Pinpoint the cell where the given text exists, returning its [x, y] midpoint coordinate. 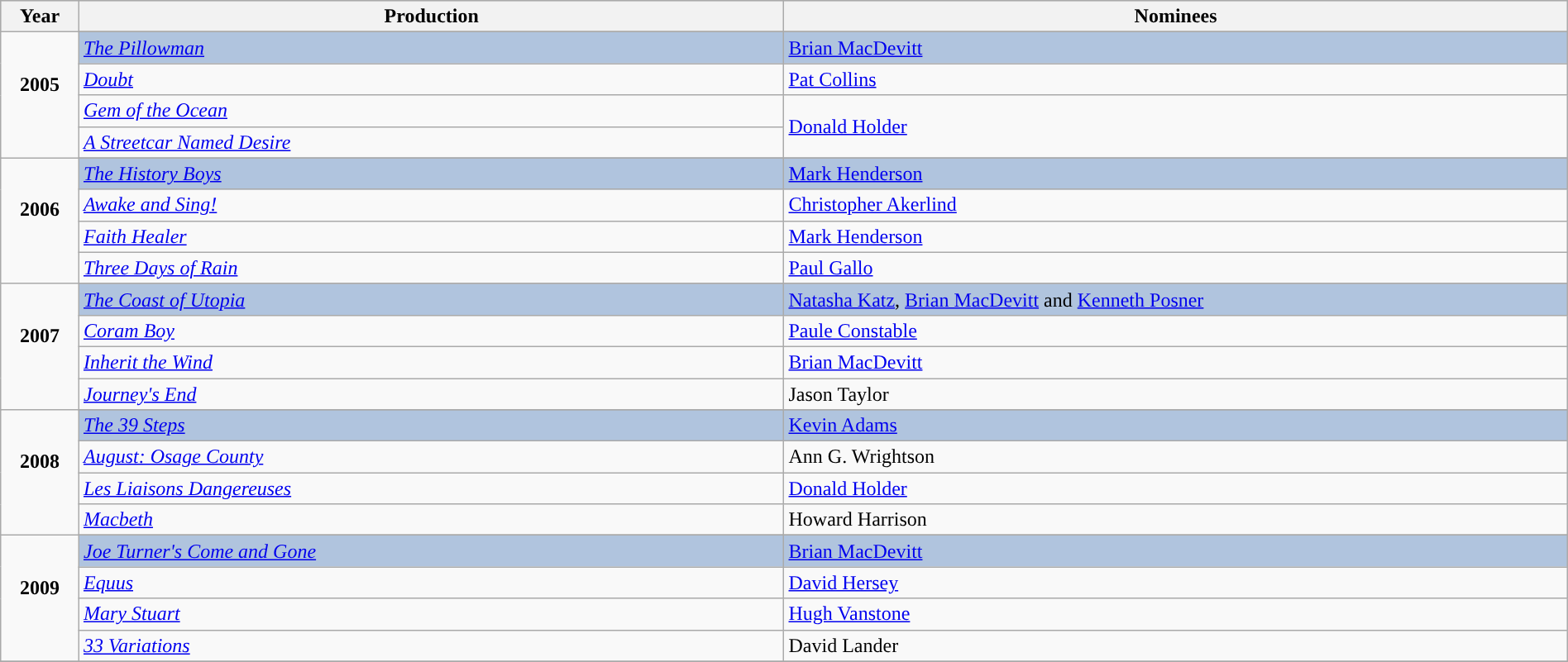
Coram Boy [432, 331]
Ann G. Wrightson [1176, 457]
2008 [40, 473]
A Streetcar Named Desire [432, 142]
33 Variations [432, 645]
The History Boys [432, 174]
Mary Stuart [432, 614]
Year [40, 17]
Joe Turner's Come and Gone [432, 551]
Inherit the Wind [432, 362]
Macbeth [432, 520]
2009 [40, 598]
Three Days of Rain [432, 268]
Howard Harrison [1176, 520]
August: Osage County [432, 457]
Kevin Adams [1176, 426]
Hugh Vanstone [1176, 614]
2005 [40, 95]
Jason Taylor [1176, 394]
Doubt [432, 79]
Faith Healer [432, 236]
Awake and Sing! [432, 205]
David Hersey [1176, 583]
Christopher Akerlind [1176, 205]
Production [432, 17]
2006 [40, 221]
Gem of the Ocean [432, 111]
Paule Constable [1176, 331]
Paul Gallo [1176, 268]
The Pillowman [432, 48]
The Coast of Utopia [432, 299]
Natasha Katz, Brian MacDevitt and Kenneth Posner [1176, 299]
David Lander [1176, 645]
The 39 Steps [432, 426]
Equus [432, 583]
Les Liaisons Dangereuses [432, 488]
Journey's End [432, 394]
Nominees [1176, 17]
2007 [40, 346]
Pat Collins [1176, 79]
